Scan for the cell matching the given text and deliver its (X, Y) coordinate at center. 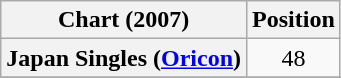
48 (294, 58)
Japan Singles (Oricon) (124, 58)
Chart (2007) (124, 20)
Position (294, 20)
